Return (x, y) of the center of cell containing provided text 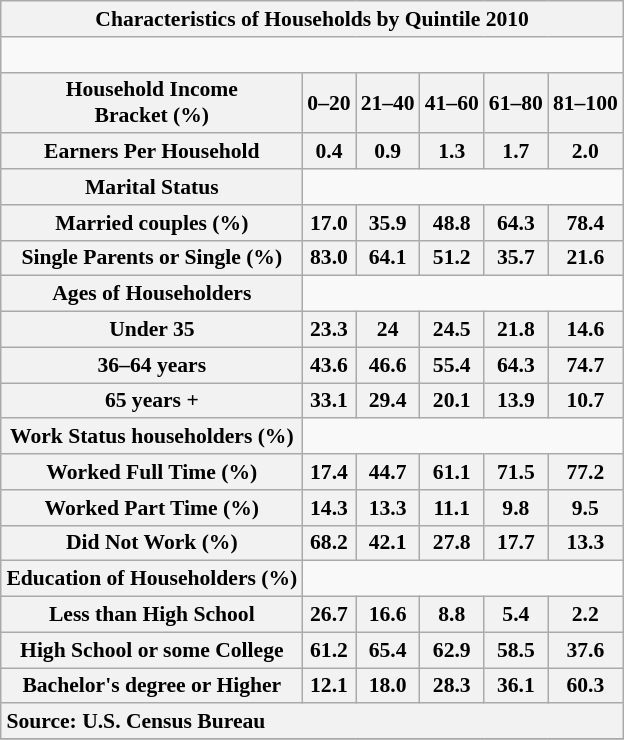
12.1 (328, 686)
10.7 (586, 400)
42.1 (388, 543)
35.9 (388, 222)
58.5 (516, 650)
Single Parents or Single (%) (152, 258)
48.8 (452, 222)
71.5 (516, 472)
27.8 (452, 543)
60.3 (586, 686)
Married couples (%) (152, 222)
41–60 (452, 102)
16.6 (388, 614)
21.6 (586, 258)
29.4 (388, 400)
11.1 (452, 507)
28.3 (452, 686)
37.6 (586, 650)
61.1 (452, 472)
65.4 (388, 650)
78.4 (586, 222)
26.7 (328, 614)
36.1 (516, 686)
Bachelor's degree or Higher (152, 686)
8.8 (452, 614)
Source: U.S. Census Bureau (312, 721)
0.4 (328, 151)
44.7 (388, 472)
Characteristics of Households by Quintile 2010 (312, 19)
77.2 (586, 472)
1.7 (516, 151)
55.4 (452, 365)
61–80 (516, 102)
Household IncomeBracket (%) (152, 102)
Under 35 (152, 329)
65 years + (152, 400)
High School or some College (152, 650)
13.9 (516, 400)
0.9 (388, 151)
14.6 (586, 329)
Worked Part Time (%) (152, 507)
Marital Status (152, 187)
Ages of Householders (152, 294)
23.3 (328, 329)
83.0 (328, 258)
Work Status householders (%) (152, 436)
14.3 (328, 507)
46.6 (388, 365)
24.5 (452, 329)
64.1 (388, 258)
Worked Full Time (%) (152, 472)
17.0 (328, 222)
74.7 (586, 365)
Earners Per Household (152, 151)
2.0 (586, 151)
0–20 (328, 102)
5.4 (516, 614)
1.3 (452, 151)
Did Not Work (%) (152, 543)
2.2 (586, 614)
17.4 (328, 472)
21–40 (388, 102)
43.6 (328, 365)
9.5 (586, 507)
81–100 (586, 102)
21.8 (516, 329)
24 (388, 329)
68.2 (328, 543)
Less than High School (152, 614)
61.2 (328, 650)
Education of Householders (%) (152, 579)
35.7 (516, 258)
36–64 years (152, 365)
62.9 (452, 650)
20.1 (452, 400)
33.1 (328, 400)
17.7 (516, 543)
9.8 (516, 507)
18.0 (388, 686)
51.2 (452, 258)
